Capture the cell that displays the provided text and extract its (X, Y) central coordinate. 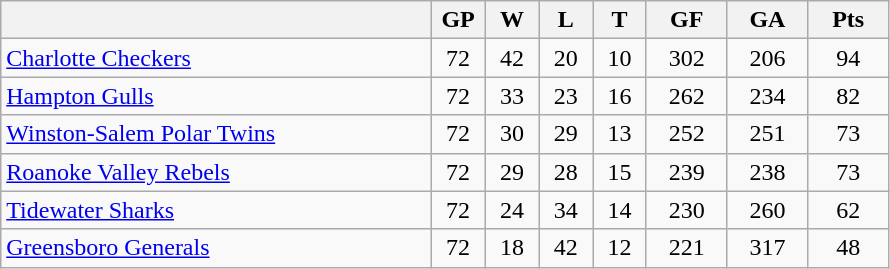
28 (566, 172)
13 (620, 134)
230 (686, 210)
239 (686, 172)
234 (768, 96)
317 (768, 248)
GA (768, 20)
16 (620, 96)
262 (686, 96)
T (620, 20)
238 (768, 172)
30 (512, 134)
48 (848, 248)
10 (620, 58)
221 (686, 248)
94 (848, 58)
34 (566, 210)
Hampton Gulls (216, 96)
Greensboro Generals (216, 248)
12 (620, 248)
14 (620, 210)
Tidewater Sharks (216, 210)
302 (686, 58)
251 (768, 134)
Charlotte Checkers (216, 58)
18 (512, 248)
Winston-Salem Polar Twins (216, 134)
82 (848, 96)
33 (512, 96)
Roanoke Valley Rebels (216, 172)
62 (848, 210)
L (566, 20)
15 (620, 172)
20 (566, 58)
Pts (848, 20)
GP (458, 20)
23 (566, 96)
252 (686, 134)
206 (768, 58)
W (512, 20)
260 (768, 210)
GF (686, 20)
24 (512, 210)
